Capture the cell that displays the provided text and extract its [X, Y] central coordinate. 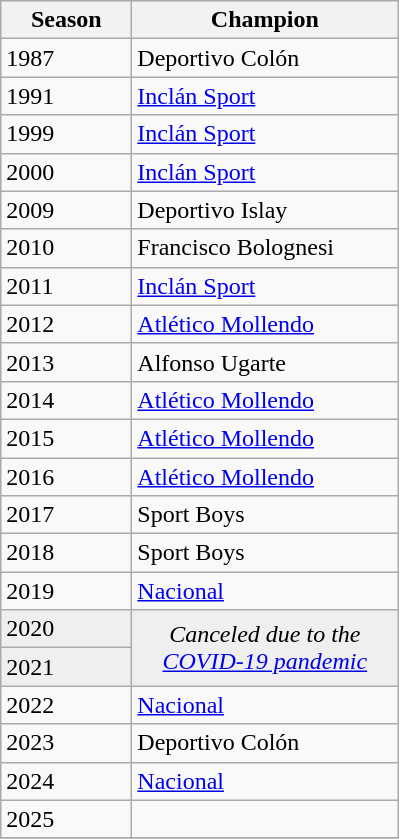
1999 [66, 134]
2014 [66, 400]
Canceled due to the COVID-19 pandemic [265, 648]
2020 [66, 629]
Deportivo Islay [265, 210]
1987 [66, 58]
2012 [66, 324]
2018 [66, 553]
2013 [66, 362]
2023 [66, 743]
Francisco Bolognesi [265, 248]
2011 [66, 286]
2022 [66, 705]
Season [66, 20]
2017 [66, 515]
2015 [66, 438]
2000 [66, 172]
2009 [66, 210]
2021 [66, 667]
2010 [66, 248]
1991 [66, 96]
2024 [66, 781]
Champion [265, 20]
2016 [66, 477]
Alfonso Ugarte [265, 362]
2025 [66, 819]
2019 [66, 591]
